Return the [X, Y] coordinate for the center point of the cell that contains the specified text.  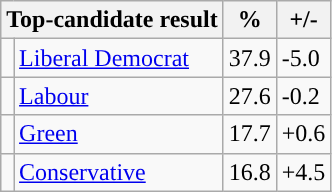
16.8 [250, 172]
+4.5 [304, 172]
+/- [304, 20]
Conservative [119, 172]
% [250, 20]
Top-candidate result [112, 20]
27.6 [250, 96]
Labour [119, 96]
-0.2 [304, 96]
37.9 [250, 58]
+0.6 [304, 134]
17.7 [250, 134]
Liberal Democrat [119, 58]
-5.0 [304, 58]
Green [119, 134]
